For the text-containing cell, return its midpoint in [x, y] coordinate format. 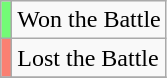
Lost the Battle [89, 58]
Won the Battle [89, 20]
